Detect which cell encompasses the target text, then output its (X, Y) center coordinate. 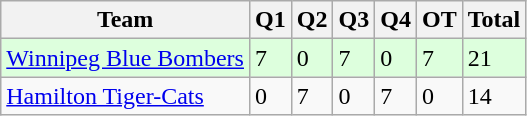
Total (494, 20)
Q3 (354, 20)
Hamilton Tiger-Cats (126, 96)
Q4 (396, 20)
Winnipeg Blue Bombers (126, 58)
OT (439, 20)
Q1 (270, 20)
Q2 (312, 20)
Team (126, 20)
21 (494, 58)
14 (494, 96)
